Detect which cell encompasses the target text, then output its [x, y] center coordinate. 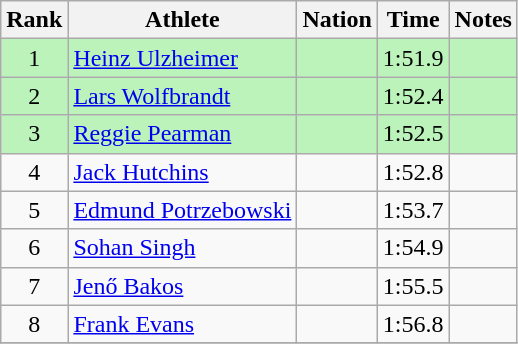
5 [34, 210]
7 [34, 286]
1:55.5 [413, 286]
Heinz Ulzheimer [182, 58]
1:52.4 [413, 96]
Nation [337, 20]
Edmund Potrzebowski [182, 210]
1:53.7 [413, 210]
Sohan Singh [182, 248]
1:56.8 [413, 324]
6 [34, 248]
1:51.9 [413, 58]
8 [34, 324]
2 [34, 96]
Jack Hutchins [182, 172]
Lars Wolfbrandt [182, 96]
3 [34, 134]
Athlete [182, 20]
Rank [34, 20]
1:52.8 [413, 172]
4 [34, 172]
1:54.9 [413, 248]
Notes [483, 20]
1:52.5 [413, 134]
Time [413, 20]
1 [34, 58]
Frank Evans [182, 324]
Jenő Bakos [182, 286]
Reggie Pearman [182, 134]
